Return (x, y) of the center of cell containing provided text 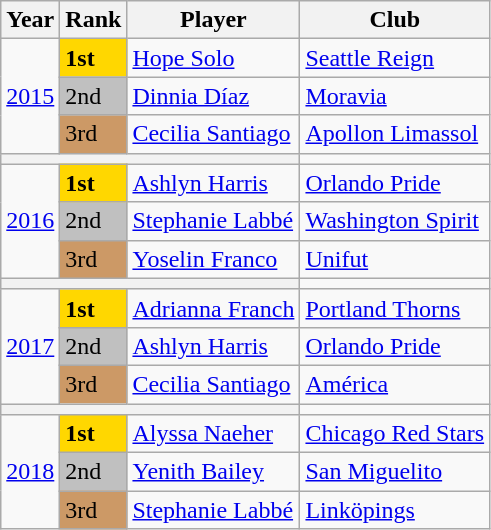
San Miguelito (395, 472)
Club (395, 20)
2018 (30, 472)
Yenith Bailey (214, 472)
2017 (30, 346)
Dinnia Díaz (214, 96)
Chicago Red Stars (395, 434)
Moravia (395, 96)
Yoselin Franco (214, 259)
Washington Spirit (395, 221)
Hope Solo (214, 58)
Unifut (395, 259)
Year (30, 20)
Alyssa Naeher (214, 434)
Seattle Reign (395, 58)
2016 (30, 221)
Player (214, 20)
América (395, 384)
2015 (30, 96)
Linköpings (395, 510)
Portland Thorns (395, 308)
Adrianna Franch (214, 308)
Rank (94, 20)
Apollon Limassol (395, 134)
